Return the [x, y] coordinate for the center point of the cell that contains the specified text.  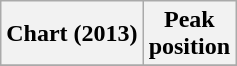
Chart (2013) [72, 34]
Peakposition [189, 34]
